Output the (X, Y) coordinate of the center of the cell containing the given text.  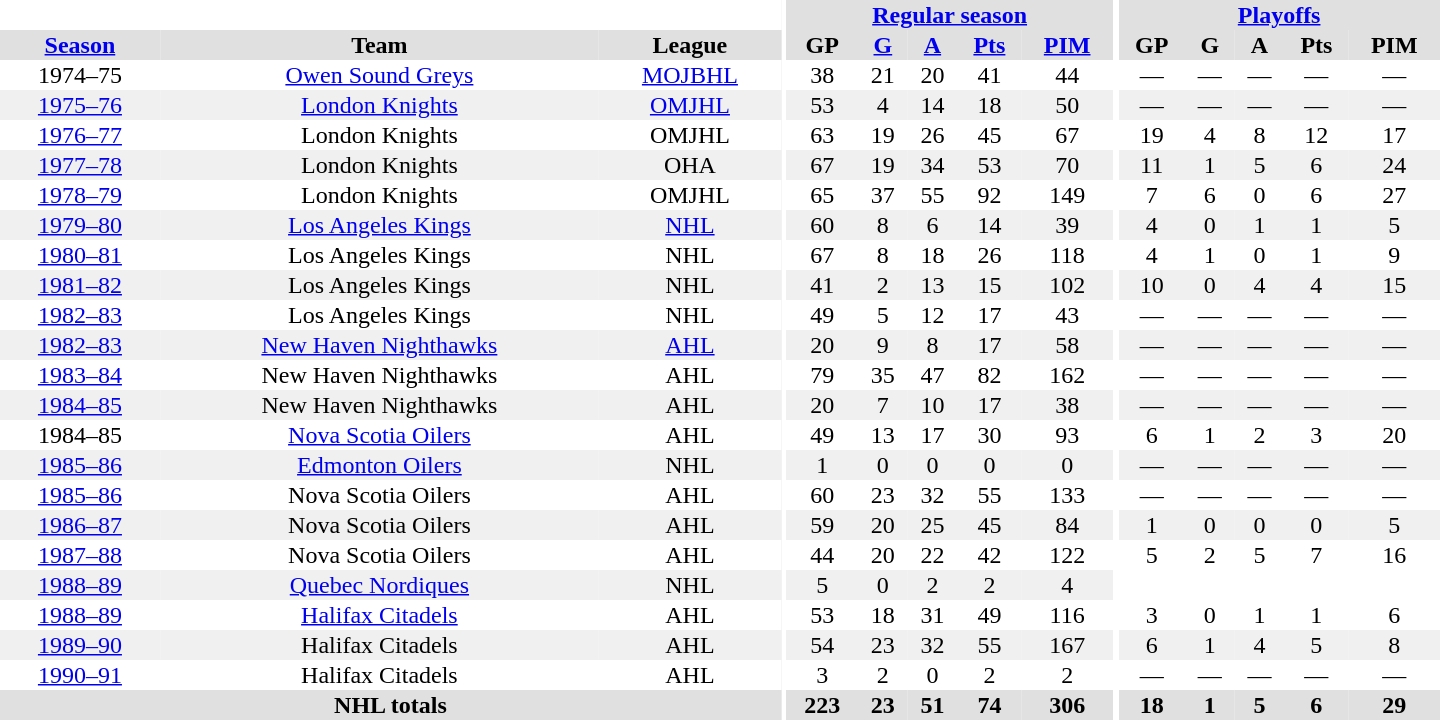
24 (1394, 165)
59 (822, 525)
1976–77 (80, 135)
1983–84 (80, 375)
65 (822, 195)
54 (822, 645)
167 (1068, 645)
79 (822, 375)
31 (933, 615)
27 (1394, 195)
1980–81 (80, 255)
Edmonton Oilers (380, 465)
Playoffs (1279, 15)
1990–91 (80, 675)
Season (80, 45)
1974–75 (80, 75)
39 (1068, 225)
1978–79 (80, 195)
1977–78 (80, 165)
58 (1068, 345)
30 (989, 435)
74 (989, 705)
118 (1068, 255)
82 (989, 375)
1979–80 (80, 225)
84 (1068, 525)
Owen Sound Greys (380, 75)
63 (822, 135)
70 (1068, 165)
47 (933, 375)
122 (1068, 555)
34 (933, 165)
149 (1068, 195)
42 (989, 555)
Regular season (949, 15)
Quebec Nordiques (380, 585)
22 (933, 555)
92 (989, 195)
133 (1068, 495)
OHA (690, 165)
1989–90 (80, 645)
51 (933, 705)
1975–76 (80, 105)
NHL totals (390, 705)
50 (1068, 105)
223 (822, 705)
116 (1068, 615)
25 (933, 525)
93 (1068, 435)
102 (1068, 285)
1981–82 (80, 285)
1987–88 (80, 555)
League (690, 45)
35 (883, 375)
37 (883, 195)
43 (1068, 315)
306 (1068, 705)
29 (1394, 705)
162 (1068, 375)
11 (1152, 165)
16 (1394, 555)
1986–87 (80, 525)
Team (380, 45)
MOJBHL (690, 75)
21 (883, 75)
